Return the [x, y] coordinate for the center point of the cell that contains the specified text.  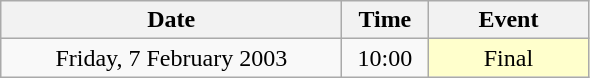
10:00 [385, 58]
Date [172, 20]
Time [385, 20]
Final [508, 58]
Event [508, 20]
Friday, 7 February 2003 [172, 58]
